Scan for the cell matching the given text and deliver its [x, y] coordinate at center. 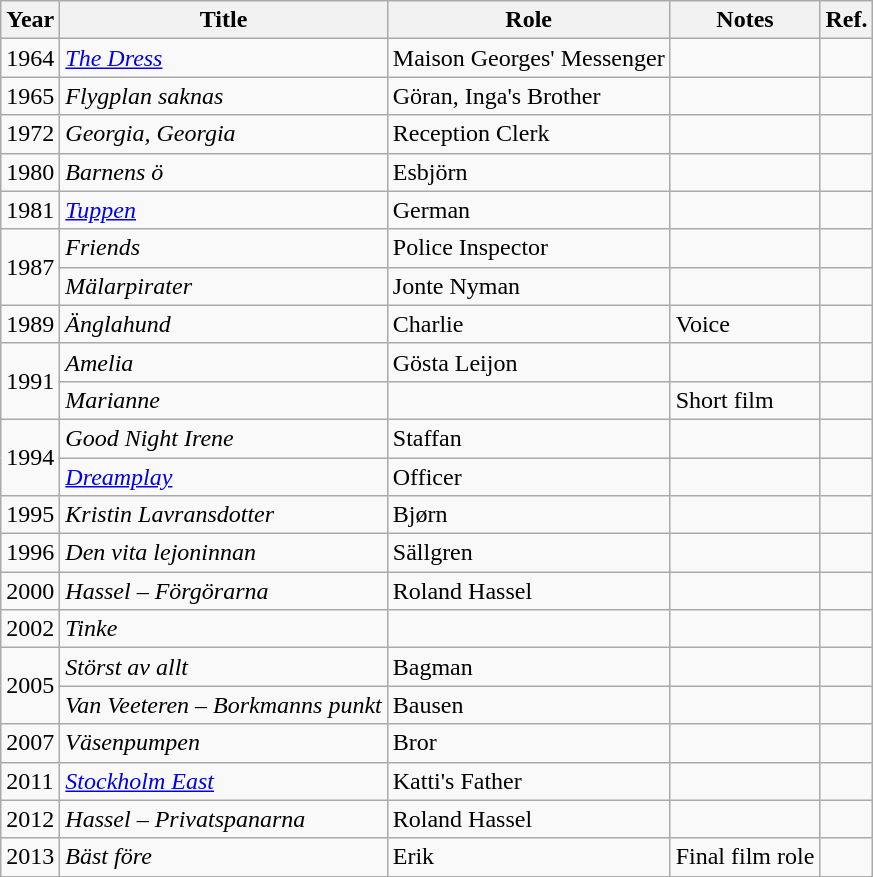
Role [528, 20]
1965 [30, 96]
Katti's Father [528, 781]
Bagman [528, 667]
Friends [224, 248]
1981 [30, 210]
2013 [30, 857]
1995 [30, 515]
Notes [745, 20]
Ref. [846, 20]
1964 [30, 58]
Barnens ö [224, 172]
Short film [745, 400]
Esbjörn [528, 172]
Dreamplay [224, 477]
Väsenpumpen [224, 743]
Police Inspector [528, 248]
Tuppen [224, 210]
Maison Georges' Messenger [528, 58]
Hassel – Förgörarna [224, 591]
Officer [528, 477]
Final film role [745, 857]
Marianne [224, 400]
Title [224, 20]
1972 [30, 134]
Bror [528, 743]
2000 [30, 591]
1987 [30, 267]
Den vita lejoninnan [224, 553]
Bausen [528, 705]
1980 [30, 172]
Hassel – Privatspanarna [224, 819]
Sällgren [528, 553]
German [528, 210]
Göran, Inga's Brother [528, 96]
Stockholm East [224, 781]
1989 [30, 324]
1996 [30, 553]
Kristin Lavransdotter [224, 515]
Amelia [224, 362]
Good Night Irene [224, 438]
Reception Clerk [528, 134]
Mälarpirater [224, 286]
Georgia, Georgia [224, 134]
Bjørn [528, 515]
Van Veeteren – Borkmanns punkt [224, 705]
Charlie [528, 324]
Staffan [528, 438]
Voice [745, 324]
Flygplan saknas [224, 96]
Bäst före [224, 857]
1991 [30, 381]
2011 [30, 781]
The Dress [224, 58]
2002 [30, 629]
2007 [30, 743]
2012 [30, 819]
Year [30, 20]
Störst av allt [224, 667]
Tinke [224, 629]
Änglahund [224, 324]
Erik [528, 857]
1994 [30, 457]
2005 [30, 686]
Jonte Nyman [528, 286]
Gösta Leijon [528, 362]
